Return [X, Y] of the center of cell containing provided text 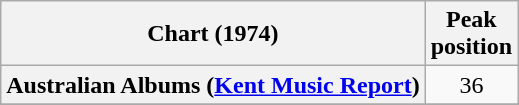
Chart (1974) [213, 34]
36 [471, 85]
Peakposition [471, 34]
Australian Albums (Kent Music Report) [213, 85]
